Provide the [X, Y] coordinate of the cell's center where the given text is located.  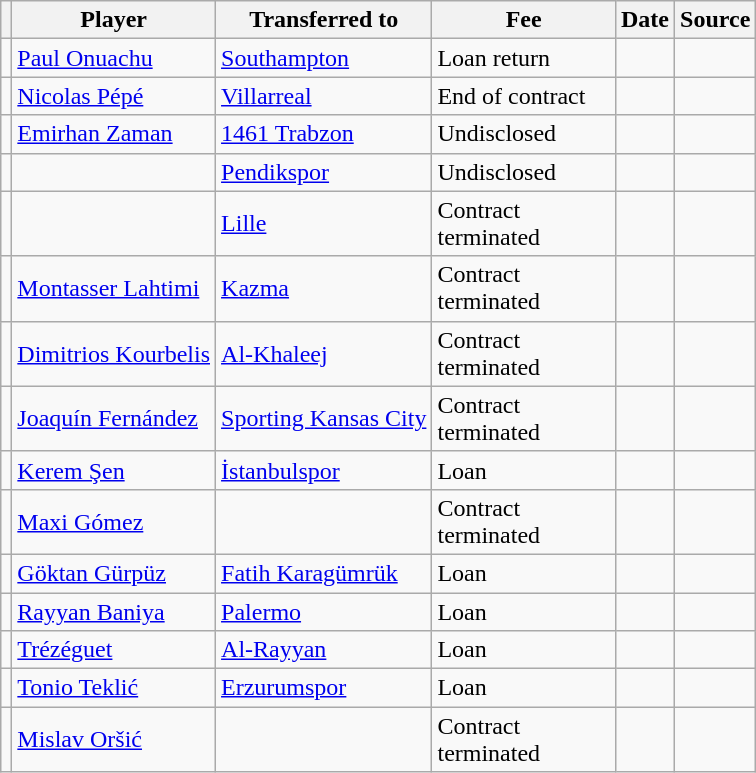
Al-Khaleej [324, 354]
Emirhan Zaman [114, 134]
Palermo [324, 611]
Kazma [324, 288]
Date [644, 20]
Joaquín Fernández [114, 418]
Source [716, 20]
Paul Onuachu [114, 58]
Montasser Lahtimi [114, 288]
Kerem Şen [114, 470]
Southampton [324, 58]
Nicolas Pépé [114, 96]
İstanbulspor [324, 470]
Mislav Oršić [114, 740]
Rayyan Baniya [114, 611]
Transferred to [324, 20]
Tonio Teklić [114, 688]
Pendikspor [324, 172]
1461 Trabzon [324, 134]
Fee [524, 20]
Loan return [524, 58]
Al-Rayyan [324, 650]
Trézéguet [114, 650]
Player [114, 20]
Villarreal [324, 96]
Maxi Gómez [114, 522]
Fatih Karagümrük [324, 573]
Göktan Gürpüz [114, 573]
Sporting Kansas City [324, 418]
End of contract [524, 96]
Dimitrios Kourbelis [114, 354]
Erzurumspor [324, 688]
Lille [324, 224]
